Pinpoint the cell where the given text exists, returning its [X, Y] midpoint coordinate. 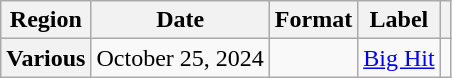
Various [46, 58]
Format [313, 20]
Region [46, 20]
Date [180, 20]
Big Hit [399, 58]
Label [399, 20]
October 25, 2024 [180, 58]
